Determine the (x, y) coordinate at the center of the cell enclosing the given text.  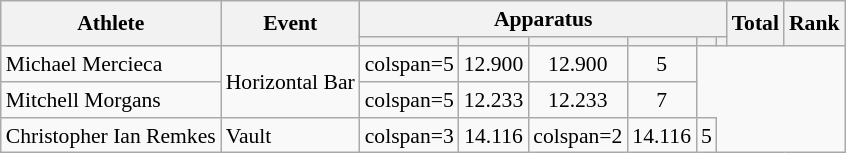
5 (662, 64)
Athlete (111, 24)
Mitchell Morgans (111, 100)
Rank (814, 24)
Michael Mercieca (111, 64)
7 (662, 100)
Apparatus (544, 19)
Event (290, 24)
Horizontal Bar (290, 82)
Total (756, 24)
